Detect which cell encompasses the target text, then output its (x, y) center coordinate. 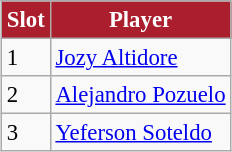
Alejandro Pozuelo (140, 95)
2 (26, 95)
3 (26, 133)
Slot (26, 20)
Yeferson Soteldo (140, 133)
Player (140, 20)
1 (26, 58)
Jozy Altidore (140, 58)
